Pinpoint the cell where the given text exists, returning its [x, y] midpoint coordinate. 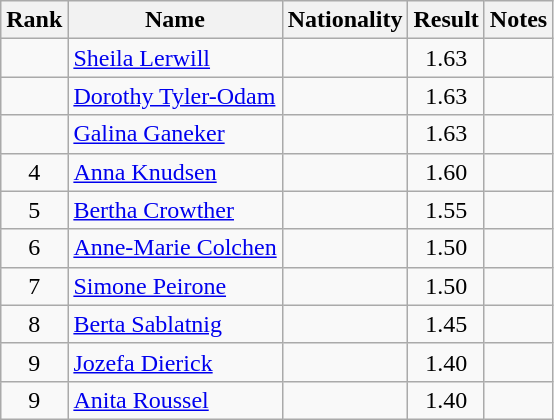
8 [34, 324]
Dorothy Tyler-Odam [175, 96]
Jozefa Dierick [175, 362]
7 [34, 286]
Anita Roussel [175, 400]
4 [34, 172]
Berta Sablatnig [175, 324]
Result [446, 20]
Notes [518, 20]
Simone Peirone [175, 286]
Rank [34, 20]
1.55 [446, 210]
Galina Ganeker [175, 134]
5 [34, 210]
Sheila Lerwill [175, 58]
6 [34, 248]
Anne-Marie Colchen [175, 248]
Nationality [345, 20]
Anna Knudsen [175, 172]
1.60 [446, 172]
1.45 [446, 324]
Bertha Crowther [175, 210]
Name [175, 20]
